Provide the [X, Y] coordinate of the cell's center where the given text is located.  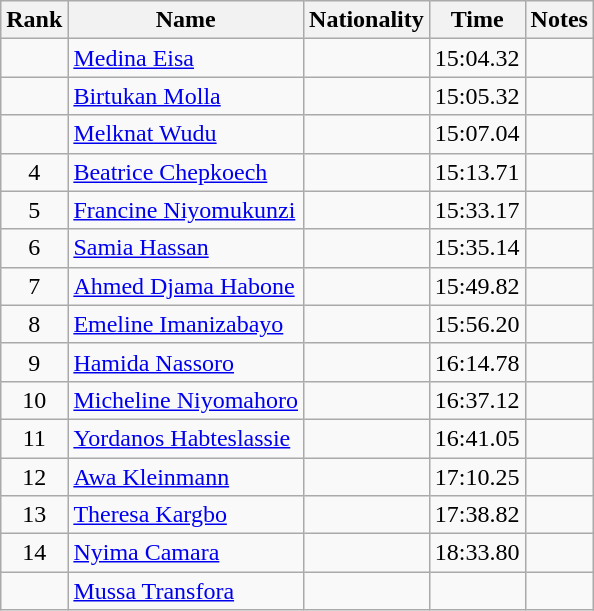
15:56.20 [477, 324]
17:10.25 [477, 477]
Awa Kleinmann [186, 477]
Notes [559, 20]
15:13.71 [477, 172]
15:04.32 [477, 58]
Yordanos Habteslassie [186, 438]
Beatrice Chepkoech [186, 172]
18:33.80 [477, 553]
16:14.78 [477, 362]
Francine Niyomukunzi [186, 210]
Birtukan Molla [186, 96]
16:41.05 [477, 438]
15:05.32 [477, 96]
11 [34, 438]
13 [34, 515]
Nationality [367, 20]
8 [34, 324]
15:49.82 [477, 286]
Name [186, 20]
Emeline Imanizabayo [186, 324]
Samia Hassan [186, 248]
Nyima Camara [186, 553]
Rank [34, 20]
14 [34, 553]
9 [34, 362]
Theresa Kargbo [186, 515]
6 [34, 248]
4 [34, 172]
Melknat Wudu [186, 134]
Time [477, 20]
Micheline Niyomahoro [186, 400]
Mussa Transfora [186, 591]
Medina Eisa [186, 58]
16:37.12 [477, 400]
5 [34, 210]
Ahmed Djama Habone [186, 286]
15:07.04 [477, 134]
7 [34, 286]
15:35.14 [477, 248]
12 [34, 477]
17:38.82 [477, 515]
15:33.17 [477, 210]
10 [34, 400]
Hamida Nassoro [186, 362]
